Return [X, Y] of the center of cell containing provided text 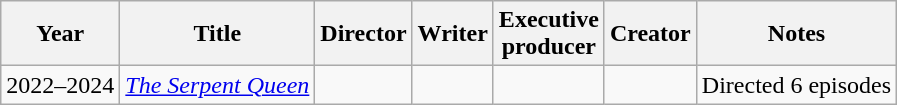
Executiveproducer [548, 34]
Title [218, 34]
Notes [796, 34]
Directed 6 episodes [796, 85]
2022–2024 [60, 85]
Year [60, 34]
Creator [650, 34]
Director [364, 34]
Writer [452, 34]
The Serpent Queen [218, 85]
